From the cell containing the given text, extract its center point as [X, Y] coordinate. 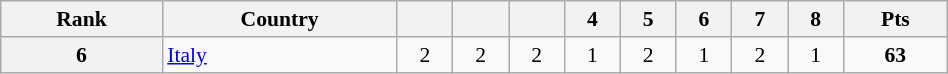
8 [816, 19]
5 [648, 19]
63 [895, 55]
Italy [280, 55]
Pts [895, 19]
Rank [82, 19]
7 [760, 19]
Country [280, 19]
4 [592, 19]
